For the text-containing cell, return its midpoint in (x, y) coordinate format. 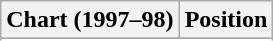
Position (226, 20)
Chart (1997–98) (90, 20)
